Locate the cell with the specified text and output its (X, Y) center coordinate. 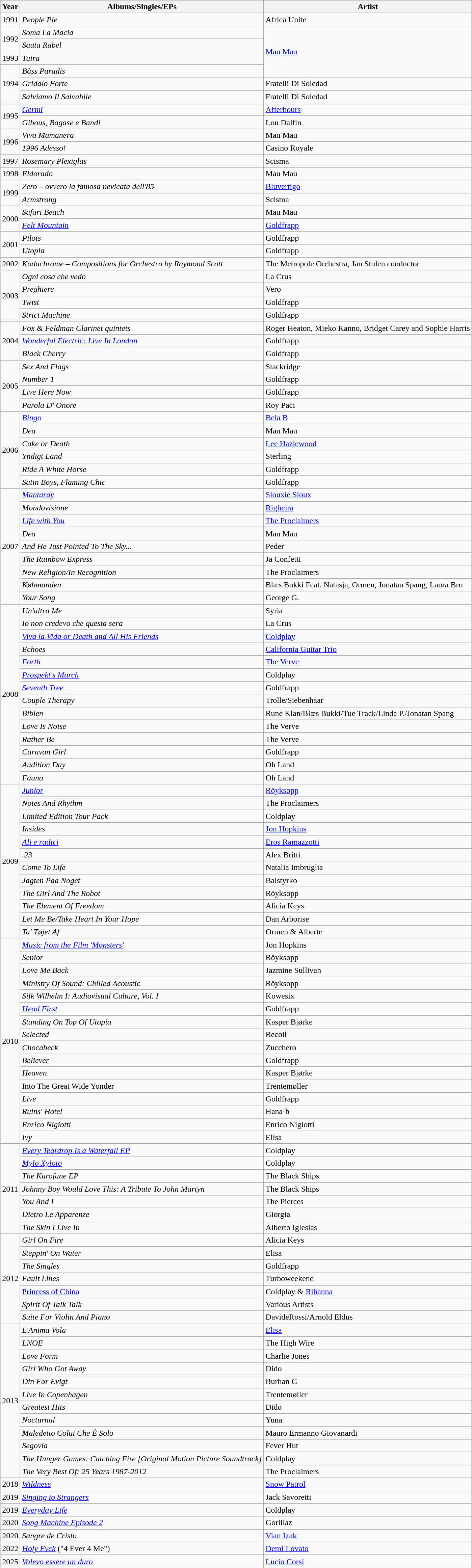
1997 (10, 161)
The Singles (142, 1266)
2007 (10, 546)
Number 1 (142, 379)
.23 (142, 855)
Lou Dalfin (368, 122)
Seventh Tree (142, 688)
Steppin' On Water (142, 1253)
Couple Therapy (142, 700)
Everyday Life (142, 1510)
The Element Of Freedom (142, 906)
Ali e radici (142, 842)
2025 (10, 1561)
Roger Heaton, Mieko Kanno, Bridget Carey and Sophie Harris (368, 328)
The High Wire (368, 1343)
Giorgia (368, 1215)
Artist (368, 7)
The Girl And The Robot (142, 893)
Echoes (142, 649)
Alberto Iglesias (368, 1227)
Twist (142, 302)
Mylo Xyloto (142, 1163)
Bela B (368, 418)
LNOE (142, 1343)
Natalia Imbruglia (368, 868)
DavideRossi/Arnold Eldus (368, 1317)
Købmanden (142, 585)
L'Anima Vola (142, 1330)
Kowesix (368, 996)
Yuna (368, 1420)
2000 (10, 219)
Holy Fvck ("4 Ever 4 Me") (142, 1548)
2009 (10, 861)
Heaven (142, 1073)
Fauna (142, 777)
Girl On Fire (142, 1240)
Caravan Girl (142, 752)
2018 (10, 1484)
Insides (142, 829)
Snow Patrol (368, 1484)
Johnny Boy Would Love This: A Tribute To John Martyn (142, 1189)
Head First (142, 1009)
Jazmine Sullivan (368, 970)
Fault Lines (142, 1279)
Lucio Corsi (368, 1561)
Princess of China (142, 1292)
Charlie Jones (368, 1356)
Soma La Macia (142, 32)
Fever Hut (368, 1446)
Senior (142, 957)
Audition Day (142, 765)
Biblen (142, 713)
The Very Best Of: 25 Years 1987-2012 (142, 1471)
The Kurofune EP (142, 1176)
Believer (142, 1060)
Zucchero (368, 1047)
Trolle/Siebenhaar (368, 700)
Sex And Flags (142, 366)
Siouxie Sioux (368, 495)
Ivy (142, 1137)
2005 (10, 386)
Alex Britti (368, 855)
Live In Copenhagen (142, 1394)
Salviamo Il Salvabile (142, 97)
Tuira (142, 58)
2013 (10, 1401)
Every Teardrop Is a Waterfall EP (142, 1150)
Prospekt's March (142, 675)
2010 (10, 1041)
Spirit Of Talk Talk (142, 1304)
Demi Lovato (368, 1548)
Life with You (142, 521)
Ta' Tøjet Af (142, 932)
Germi (142, 109)
1996 (10, 141)
Yndigt Land (142, 456)
2008 (10, 694)
1999 (10, 193)
Un'altra Me (142, 611)
Preghiere (142, 289)
Ormen & Alberte (368, 932)
California Guitar Trio (368, 649)
Ride A White Horse (142, 469)
Ministry Of Sound: Chilled Acoustic (142, 983)
Various Artists (368, 1304)
Bingo (142, 418)
Gridalo Forte (142, 84)
2002 (10, 264)
Bàss Paradis (142, 71)
Blæs Bukki Feat. Natasja, Ormen, Jonatan Spang, Laura Bro (368, 585)
2012 (10, 1279)
Peder (368, 546)
Io non credevo che questa sera (142, 623)
The Rainbow Express (142, 559)
2011 (10, 1189)
Love Is Noise (142, 726)
You And I (142, 1202)
Dietro Le Apparenze (142, 1215)
2001 (10, 244)
Cake or Death (142, 444)
Segovia (142, 1446)
2003 (10, 296)
Utopia (142, 251)
Strict Machine (142, 315)
Jack Savoretti (368, 1497)
Love Form (142, 1356)
Into The Great Wide Yonder (142, 1086)
Gibous, Bagase e Bandì (142, 122)
Casino Royale (368, 148)
Roy Paci (368, 405)
Ja Confetti (368, 559)
People Pie (142, 20)
Kodachrome – Compositions for Orchestra by Raymond Scott (142, 264)
Mondovisione (142, 508)
Junior (142, 791)
Standing On Top Of Utopia (142, 1022)
Viva la Vida or Death and All His Friends (142, 636)
Sterling (368, 456)
The Pierces (368, 1202)
Burhan G (368, 1381)
Silk Wilhelm I: Audiovisual Culture, Vol. I (142, 996)
Suite For Violin And Piano (142, 1317)
Let Me Be/Take Heart In Your Hope (142, 919)
Eros Ramazzotti (368, 842)
Limited Edition Tour Pack (142, 816)
Selected (142, 1035)
Pilots (142, 238)
Music from the Film 'Monsters' (142, 945)
Zero – ovvero la famosa nevicata dell'85 (142, 187)
And He Just Pointed To The Sky... (142, 546)
Sauta Rabel (142, 45)
1994 (10, 84)
1991 (10, 20)
1993 (10, 58)
Turboweekend (368, 1279)
Notes And Rhythm (142, 803)
Coldplay & Rihanna (368, 1292)
The Hunger Games: Catching Fire [Original Motion Picture Soundtrack] (142, 1459)
Rather Be (142, 739)
1992 (10, 39)
Afterhours (368, 109)
The Metropole Orchestra, Jan Stulen conductor (368, 264)
Armstrong (142, 200)
1998 (10, 174)
Maledetto Colui Che È Solo (142, 1433)
Rosemary Plexiglas (142, 161)
Wonderful Electric: Live In London (142, 341)
The Skin I Live In (142, 1227)
Volevo essere un duro (142, 1561)
Gorillaz (368, 1523)
Fox & Feldman Clarinet quintets (142, 328)
Nocturnal (142, 1420)
Syria (368, 611)
Song Machine Episode 2 (142, 1523)
2006 (10, 450)
Righeira (368, 508)
Rune Klan/Blæs Bukki/Tue Track/Linda P./Jonatan Spang (368, 713)
Vian Izak (368, 1536)
Greatest Hits (142, 1407)
Din For Evigt (142, 1381)
Felt Mountain (142, 225)
Girl Who Got Away (142, 1368)
Safari Beach (142, 212)
Eldorado (142, 174)
Recoil (368, 1035)
Ogni cosa che vedo (142, 276)
George G. (368, 598)
Mantaray (142, 495)
Year (10, 7)
Chocabeck (142, 1047)
Forth (142, 662)
Stackridge (368, 366)
Parola D' Onore (142, 405)
Ruins' Hotel (142, 1112)
Dan Arborise (368, 919)
Satin Boys, Flaming Chic (142, 482)
Wildness (142, 1484)
1995 (10, 116)
2004 (10, 341)
Lee Hazlewood (368, 444)
Africa Unite (368, 20)
Your Song (142, 598)
Viva Mamanera (142, 135)
Balstyrko (368, 880)
Bluvertigo (368, 187)
Come To Life (142, 868)
2022 (10, 1548)
New Religion/In Recognition (142, 572)
Albums/Singles/EPs (142, 7)
Black Cherry (142, 353)
Live Here Now (142, 392)
1996 Adesso! (142, 148)
Live (142, 1099)
Jagten Paa Noget (142, 880)
Mauro Ermanno Giovanardi (368, 1433)
Singing to Strangers (142, 1497)
Sangre de Cristo (142, 1536)
Love Me Back (142, 970)
Vero (368, 289)
Hana-b (368, 1112)
